Find where the given text appears and provide that cell's center as (x, y) coordinate. 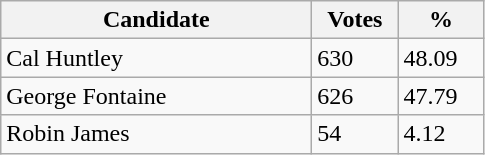
Cal Huntley (156, 58)
4.12 (441, 134)
Robin James (156, 134)
George Fontaine (156, 96)
% (441, 20)
Candidate (156, 20)
Votes (355, 20)
54 (355, 134)
626 (355, 96)
630 (355, 58)
47.79 (441, 96)
48.09 (441, 58)
